Locate the cell with the specified text and output its [x, y] center coordinate. 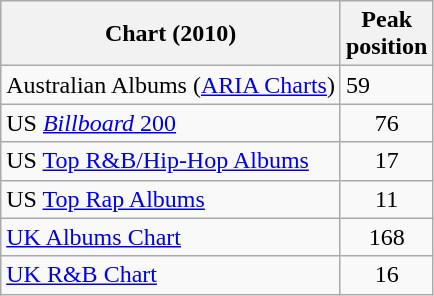
17 [386, 161]
Australian Albums (ARIA Charts) [171, 85]
UK Albums Chart [171, 237]
US Billboard 200 [171, 123]
Chart (2010) [171, 34]
Peakposition [386, 34]
59 [386, 85]
US Top Rap Albums [171, 199]
76 [386, 123]
US Top R&B/Hip-Hop Albums [171, 161]
UK R&B Chart [171, 275]
16 [386, 275]
11 [386, 199]
168 [386, 237]
